From the cell containing the given text, extract its center point as (x, y) coordinate. 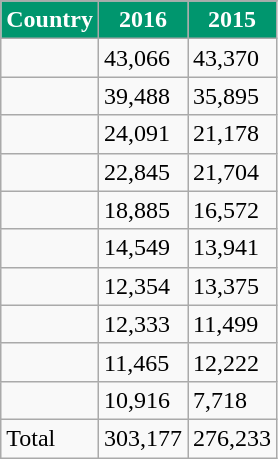
43,370 (232, 58)
Total (50, 438)
276,233 (232, 438)
14,549 (142, 248)
303,177 (142, 438)
11,499 (232, 324)
2015 (232, 20)
21,704 (232, 172)
13,375 (232, 286)
43,066 (142, 58)
7,718 (232, 400)
24,091 (142, 134)
12,222 (232, 362)
12,333 (142, 324)
12,354 (142, 286)
39,488 (142, 96)
11,465 (142, 362)
18,885 (142, 210)
10,916 (142, 400)
2016 (142, 20)
21,178 (232, 134)
13,941 (232, 248)
35,895 (232, 96)
22,845 (142, 172)
Country (50, 20)
16,572 (232, 210)
